Detect which cell encompasses the target text, then output its [x, y] center coordinate. 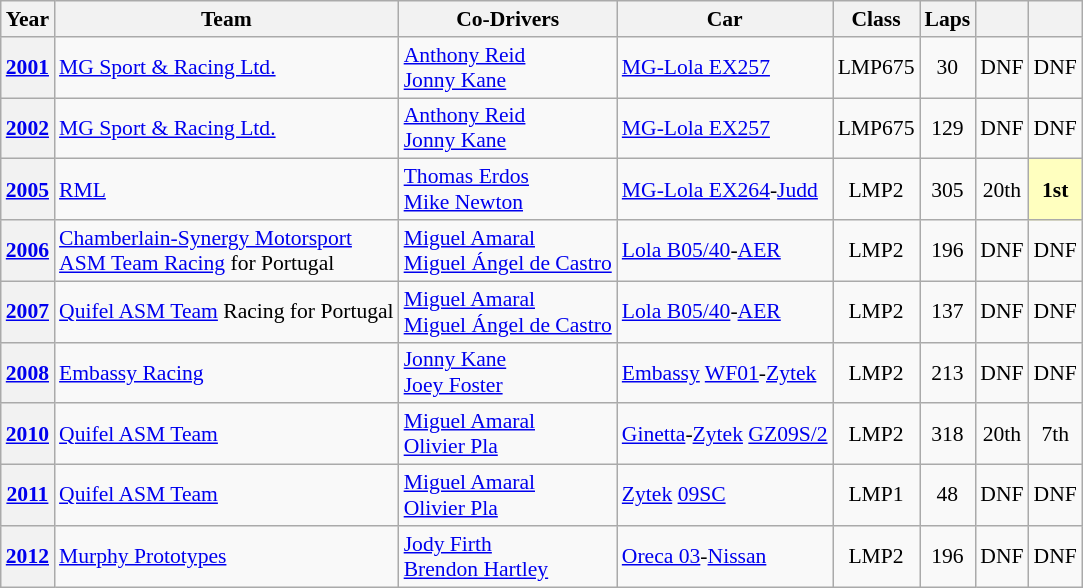
129 [948, 128]
Embassy Racing [226, 372]
137 [948, 312]
2005 [28, 190]
Murphy Prototypes [226, 556]
Jody Firth Brendon Hartley [508, 556]
Co-Drivers [508, 19]
Quifel ASM Team Racing for Portugal [226, 312]
Thomas Erdos Mike Newton [508, 190]
2002 [28, 128]
Jonny Kane Joey Foster [508, 372]
Team [226, 19]
2008 [28, 372]
Zytek 09SC [725, 496]
Car [725, 19]
1st [1056, 190]
Embassy WF01-Zytek [725, 372]
RML [226, 190]
Year [28, 19]
Oreca 03-Nissan [725, 556]
2010 [28, 434]
2007 [28, 312]
7th [1056, 434]
48 [948, 496]
Chamberlain-Synergy Motorsport ASM Team Racing for Portugal [226, 250]
Class [876, 19]
318 [948, 434]
213 [948, 372]
2012 [28, 556]
30 [948, 68]
2006 [28, 250]
Laps [948, 19]
MG-Lola EX264-Judd [725, 190]
2011 [28, 496]
Ginetta-Zytek GZ09S/2 [725, 434]
305 [948, 190]
LMP1 [876, 496]
2001 [28, 68]
